Pinpoint the cell where the given text exists, returning its (X, Y) midpoint coordinate. 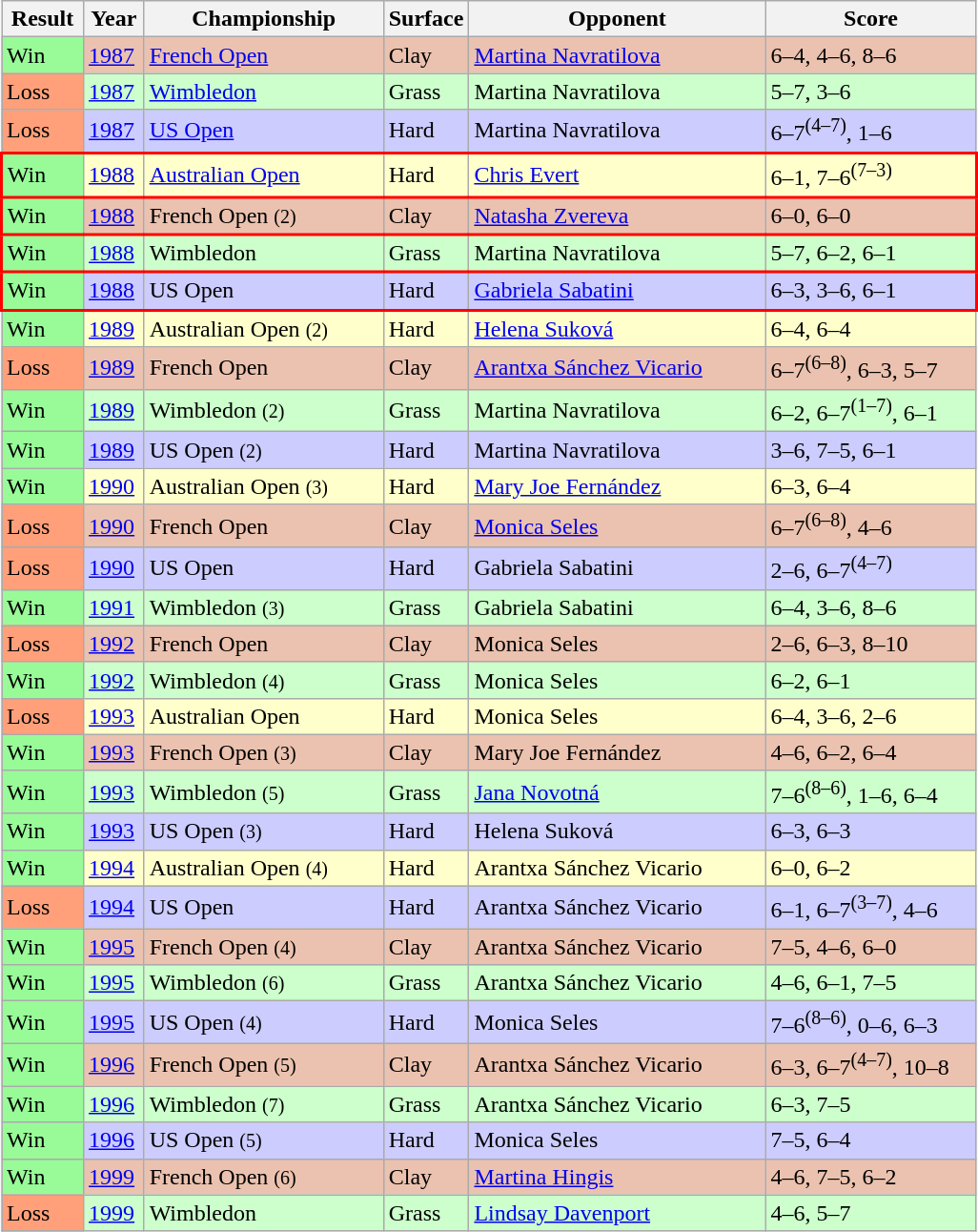
6–1, 7–6(7–3) (871, 175)
6–4, 4–6, 8–6 (871, 55)
Opponent (618, 19)
7–5, 6–4 (871, 1140)
Championship (263, 19)
Chris Evert (618, 175)
Lindsay Davenport (618, 1213)
5–7, 3–6 (871, 92)
US Open (5) (263, 1140)
6–3, 6–7(4–7), 10–8 (871, 1064)
5–7, 6–2, 6–1 (871, 254)
French Open (6) (263, 1177)
French Open (5) (263, 1064)
6–3, 7–5 (871, 1104)
4–6, 6–2, 6–4 (871, 752)
6–1, 6–7(3–7), 4–6 (871, 908)
Natasha Zvereva (618, 216)
French Open (4) (263, 947)
Jana Novotná (618, 791)
Wimbledon (7) (263, 1104)
6–7(6–8), 4–6 (871, 526)
Surface (426, 19)
6–3, 6–3 (871, 832)
4–6, 5–7 (871, 1213)
4–6, 7–5, 6–2 (871, 1177)
6–2, 6–1 (871, 680)
2–6, 6–7(4–7) (871, 568)
Australian Open (2) (263, 328)
French Open (2) (263, 216)
US Open (4) (263, 1022)
Martina Hingis (618, 1177)
US Open (2) (263, 450)
Score (871, 19)
Result (43, 19)
6–4, 6–4 (871, 328)
Wimbledon (4) (263, 680)
6–7(4–7), 1–6 (871, 132)
6–7(6–8), 6–3, 5–7 (871, 368)
6–2, 6–7(1–7), 6–1 (871, 410)
7–6(8–6), 1–6, 6–4 (871, 791)
3–6, 7–5, 6–1 (871, 450)
French Open (3) (263, 752)
6–3, 6–4 (871, 486)
US Open (3) (263, 832)
6–4, 3–6, 2–6 (871, 716)
Australian Open (4) (263, 868)
Wimbledon (2) (263, 410)
6–0, 6–2 (871, 868)
2–6, 6–3, 8–10 (871, 644)
Wimbledon (5) (263, 791)
6–3, 3–6, 6–1 (871, 291)
Australian Open (3) (263, 486)
1991 (114, 607)
Wimbledon (6) (263, 983)
Wimbledon (3) (263, 607)
6–0, 6–0 (871, 216)
4–6, 6–1, 7–5 (871, 983)
7–5, 4–6, 6–0 (871, 947)
6–4, 3–6, 8–6 (871, 607)
Year (114, 19)
7–6(8–6), 0–6, 6–3 (871, 1022)
